Scan for the cell matching the given text and deliver its (X, Y) coordinate at center. 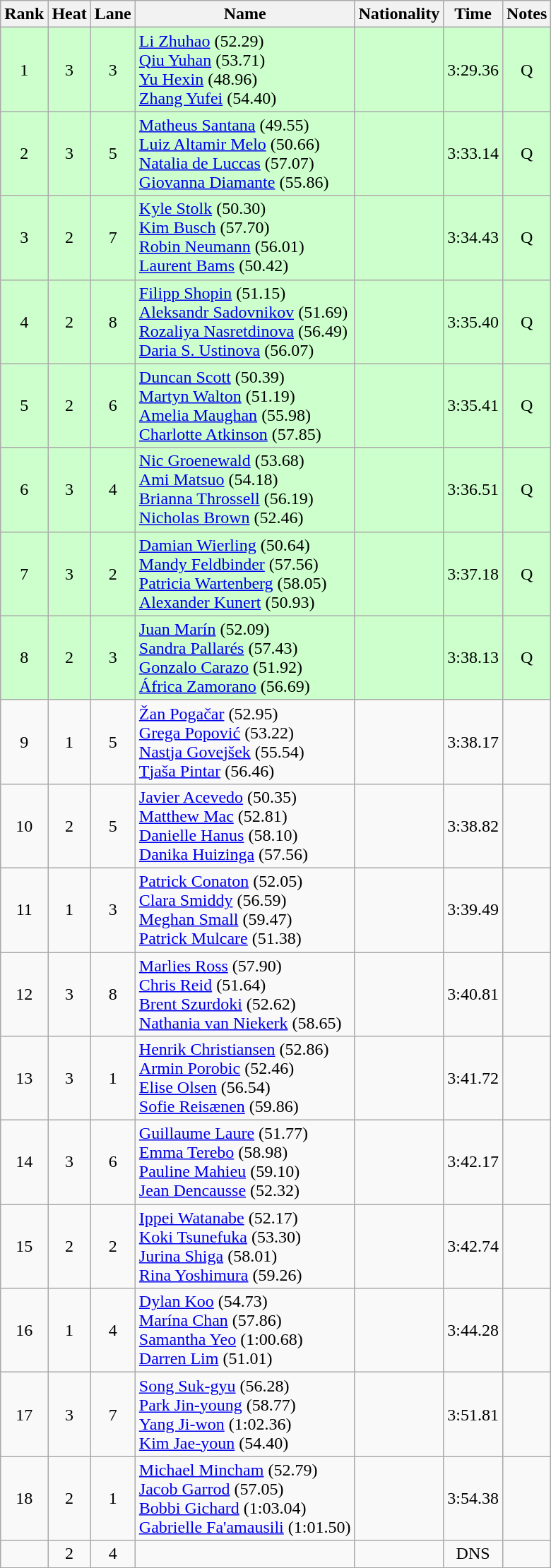
18 (24, 1498)
3:44.28 (473, 1330)
9 (24, 741)
Time (473, 14)
3:35.41 (473, 405)
3:54.38 (473, 1498)
Michael Mincham (52.79)Jacob Garrod (57.05)Bobbi Gichard (1:03.04)Gabrielle Fa'amausili (1:01.50) (244, 1498)
Javier Acevedo (50.35)Matthew Mac (52.81)Danielle Hanus (58.10)Danika Huizinga (57.56) (244, 826)
16 (24, 1330)
Henrik Christiansen (52.86)Armin Porobic (52.46)Elise Olsen (56.54)Sofie Reisænen (59.86) (244, 1079)
3:38.13 (473, 658)
14 (24, 1162)
3:51.81 (473, 1415)
Juan Marín (52.09)Sandra Pallarés (57.43)Gonzalo Carazo (51.92)África Zamorano (56.69) (244, 658)
Filipp Shopin (51.15)Aleksandr Sadovnikov (51.69)Rozaliya Nasretdinova (56.49)Daria S. Ustinova (56.07) (244, 322)
Dylan Koo (54.73)Marína Chan (57.86)Samantha Yeo (1:00.68)Darren Lim (51.01) (244, 1330)
Matheus Santana (49.55)Luiz Altamir Melo (50.66)Natalia de Luccas (57.07)Giovanna Diamante (55.86) (244, 154)
Nationality (399, 14)
Heat (69, 14)
Kyle Stolk (50.30)Kim Busch (57.70)Robin Neumann (56.01)Laurent Bams (50.42) (244, 237)
11 (24, 909)
Duncan Scott (50.39)Martyn Walton (51.19)Amelia Maughan (55.98)Charlotte Atkinson (57.85) (244, 405)
13 (24, 1079)
3:34.43 (473, 237)
Li Zhuhao (52.29)Qiu Yuhan (53.71)Yu Hexin (48.96)Zhang Yufei (54.40) (244, 69)
Nic Groenewald (53.68)Ami Matsuo (54.18)Brianna Throssell (56.19)Nicholas Brown (52.46) (244, 490)
3:29.36 (473, 69)
Lane (113, 14)
Rank (24, 14)
Žan Pogačar (52.95)Grega Popović (53.22)Nastja Govejšek (55.54)Tjaša Pintar (56.46) (244, 741)
3:38.17 (473, 741)
3:38.82 (473, 826)
DNS (473, 1554)
3:39.49 (473, 909)
Guillaume Laure (51.77)Emma Terebo (58.98)Pauline Mahieu (59.10)Jean Dencausse (52.32) (244, 1162)
3:42.17 (473, 1162)
3:41.72 (473, 1079)
17 (24, 1415)
Notes (526, 14)
Damian Wierling (50.64)Mandy Feldbinder (57.56)Patricia Wartenberg (58.05)Alexander Kunert (50.93) (244, 573)
10 (24, 826)
Patrick Conaton (52.05)Clara Smiddy (56.59)Meghan Small (59.47)Patrick Mulcare (51.38) (244, 909)
3:42.74 (473, 1247)
12 (24, 994)
Marlies Ross (57.90)Chris Reid (51.64)Brent Szurdoki (52.62)Nathania van Niekerk (58.65) (244, 994)
Song Suk-gyu (56.28)Park Jin-young (58.77)Yang Ji-won (1:02.36)Kim Jae-youn (54.40) (244, 1415)
15 (24, 1247)
Ippei Watanabe (52.17)Koki Tsunefuka (53.30)Jurina Shiga (58.01)Rina Yoshimura (59.26) (244, 1247)
3:35.40 (473, 322)
3:36.51 (473, 490)
3:33.14 (473, 154)
Name (244, 14)
3:40.81 (473, 994)
3:37.18 (473, 573)
